Identify which cell holds the provided text, then report its [x, y] central coordinate. 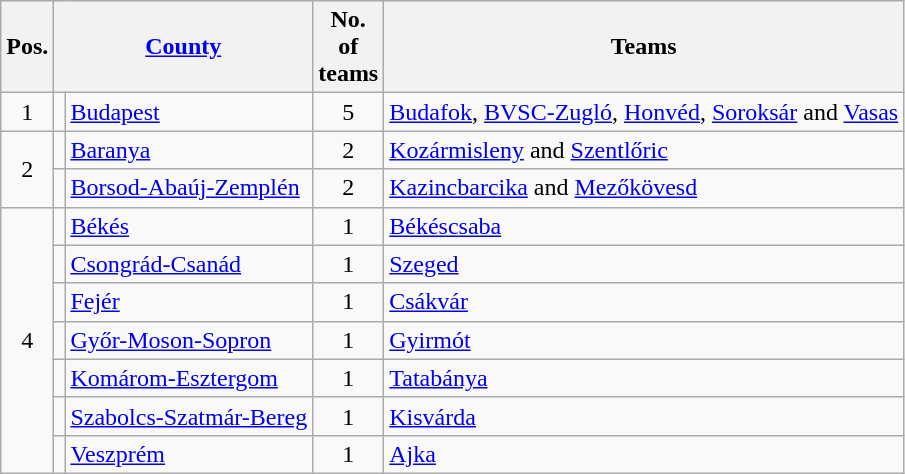
Csákvár [644, 302]
Békés [189, 226]
Ajka [644, 454]
Kozármisleny and Szentlőric [644, 150]
Gyirmót [644, 340]
Csongrád-Csanád [189, 264]
Békéscsaba [644, 226]
Komárom-Esztergom [189, 378]
5 [348, 112]
4 [28, 340]
Tatabánya [644, 378]
Kisvárda [644, 416]
Budapest [189, 112]
Győr-Moson-Sopron [189, 340]
Fejér [189, 302]
Borsod-Abaúj-Zemplén [189, 188]
County [184, 47]
Budafok, BVSC-Zugló, Honvéd, Soroksár and Vasas [644, 112]
Veszprém [189, 454]
No. of teams [348, 47]
Szabolcs-Szatmár-Bereg [189, 416]
Baranya [189, 150]
Pos. [28, 47]
Teams [644, 47]
Kazincbarcika and Mezőkövesd [644, 188]
Szeged [644, 264]
